For the text-containing cell, return its midpoint in [X, Y] coordinate format. 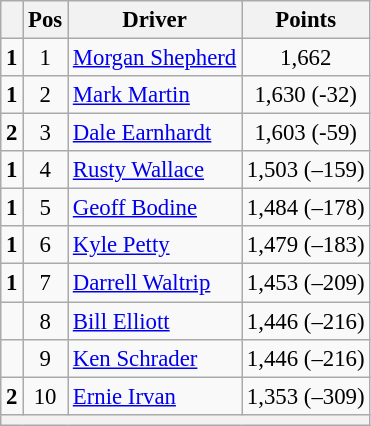
Geoff Bodine [155, 208]
1,484 (–178) [306, 208]
1,662 [306, 58]
9 [46, 358]
Pos [46, 20]
Ernie Irvan [155, 396]
3 [46, 133]
7 [46, 283]
5 [46, 208]
4 [46, 170]
1,503 (–159) [306, 170]
6 [46, 245]
Rusty Wallace [155, 170]
Driver [155, 20]
Kyle Petty [155, 245]
Points [306, 20]
Bill Elliott [155, 321]
1,603 (-59) [306, 133]
1,479 (–183) [306, 245]
Morgan Shepherd [155, 58]
1,353 (–309) [306, 396]
8 [46, 321]
1,630 (-32) [306, 95]
10 [46, 396]
Mark Martin [155, 95]
1,453 (–209) [306, 283]
Dale Earnhardt [155, 133]
Darrell Waltrip [155, 283]
Ken Schrader [155, 358]
